Search for the cell housing the specified text and yield its [x, y] center coordinate. 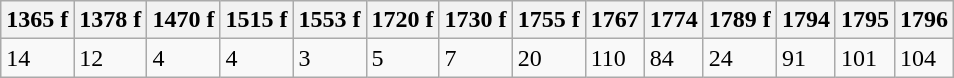
1796 [924, 20]
1720 f [402, 20]
1470 f [184, 20]
1755 f [548, 20]
24 [740, 58]
110 [614, 58]
1515 f [256, 20]
1794 [806, 20]
1730 f [476, 20]
101 [864, 58]
1365 f [38, 20]
1767 [614, 20]
14 [38, 58]
3 [330, 58]
1774 [674, 20]
1795 [864, 20]
1378 f [110, 20]
104 [924, 58]
5 [402, 58]
1553 f [330, 20]
91 [806, 58]
84 [674, 58]
20 [548, 58]
12 [110, 58]
1789 f [740, 20]
7 [476, 58]
